Detect which cell encompasses the target text, then output its [x, y] center coordinate. 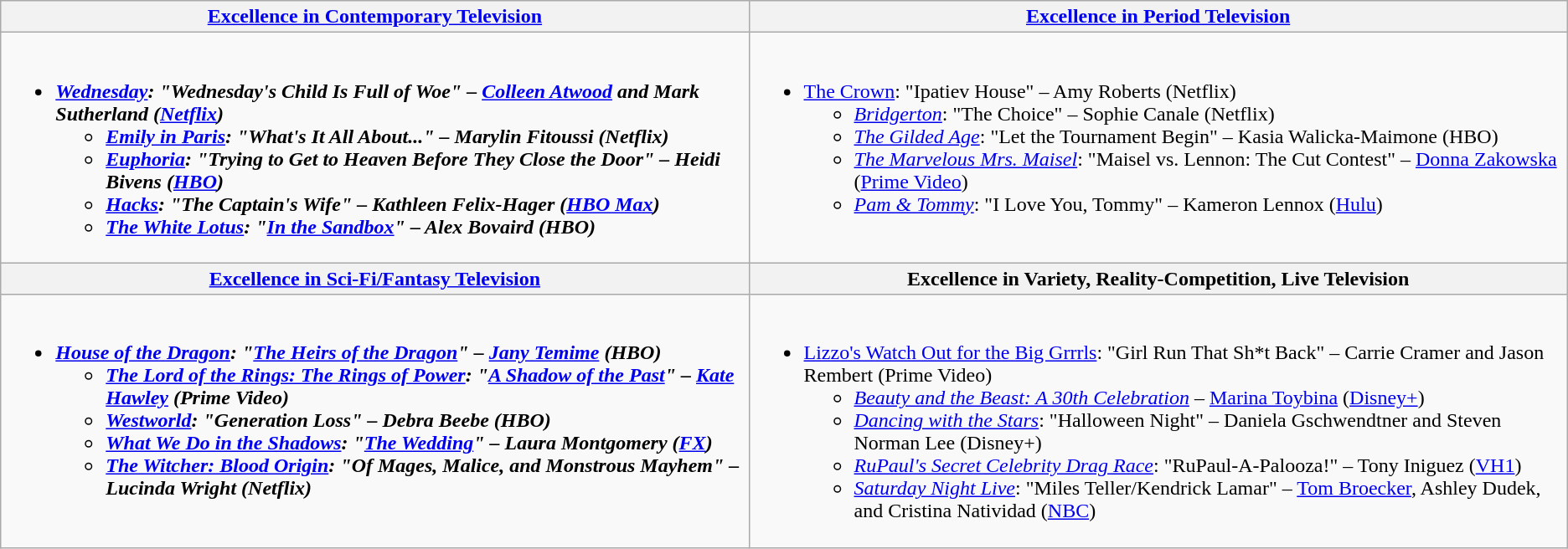
Excellence in Contemporary Television [375, 17]
Excellence in Sci-Fi/Fantasy Television [375, 279]
Excellence in Period Television [1158, 17]
Excellence in Variety, Reality-Competition, Live Television [1158, 279]
